Identify which cell holds the provided text, then report its [X, Y] central coordinate. 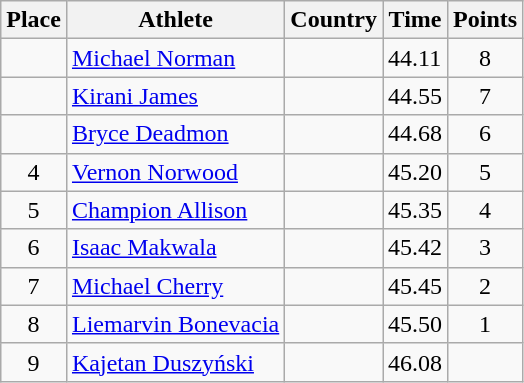
44.55 [414, 96]
Place [34, 20]
Country [334, 20]
Vernon Norwood [175, 172]
2 [486, 286]
45.50 [414, 324]
3 [486, 248]
Points [486, 20]
45.20 [414, 172]
Isaac Makwala [175, 248]
Time [414, 20]
44.11 [414, 58]
45.35 [414, 210]
45.45 [414, 286]
Athlete [175, 20]
45.42 [414, 248]
9 [34, 362]
Michael Cherry [175, 286]
Bryce Deadmon [175, 134]
Liemarvin Bonevacia [175, 324]
46.08 [414, 362]
Michael Norman [175, 58]
1 [486, 324]
Kajetan Duszyński [175, 362]
Champion Allison [175, 210]
Kirani James [175, 96]
44.68 [414, 134]
